From the cell containing the given text, extract its center point as (X, Y) coordinate. 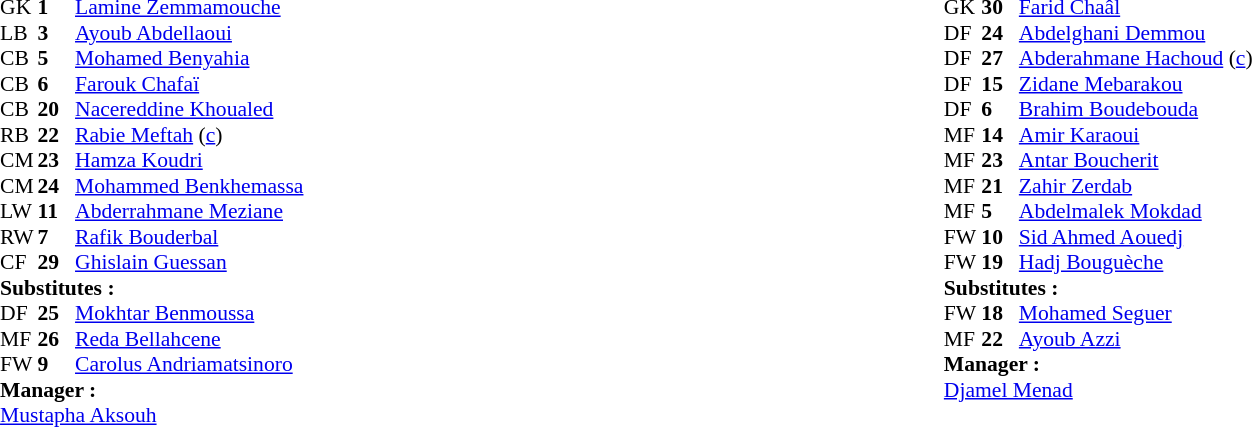
21 (1000, 186)
Ayoub Abdellaoui (189, 33)
Substitutes : (152, 288)
27 (1000, 59)
Mohamed Benyahia (189, 59)
14 (1000, 135)
Rabie Meftah (c) (189, 135)
7 (57, 237)
RW (19, 237)
LW (19, 211)
LB (19, 33)
Manager : (152, 390)
Farouk Chafaï (189, 84)
26 (57, 339)
RB (19, 135)
20 (57, 109)
9 (57, 365)
18 (1000, 313)
25 (57, 313)
Hamza Koudri (189, 161)
15 (1000, 84)
Ghislain Guessan (189, 263)
Mohammed Benkhemassa (189, 186)
Reda Bellahcene (189, 339)
29 (57, 263)
11 (57, 211)
Abderrahmane Meziane (189, 211)
Rafik Bouderbal (189, 237)
19 (1000, 263)
Nacereddine Khoualed (189, 109)
3 (57, 33)
Carolus Andriamatsinoro (189, 365)
10 (1000, 237)
CF (19, 263)
Mokhtar Benmoussa (189, 313)
